Provide the (X, Y) coordinate of the cell's center where the given text is located.  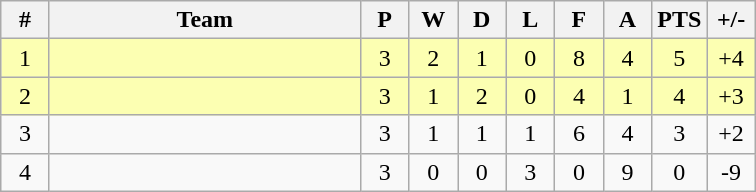
F (580, 20)
W (434, 20)
6 (580, 134)
P (384, 20)
D (482, 20)
8 (580, 58)
Team (204, 20)
A (628, 20)
-9 (732, 172)
+3 (732, 96)
+4 (732, 58)
L (530, 20)
+2 (732, 134)
PTS (680, 20)
# (26, 20)
5 (680, 58)
+/- (732, 20)
9 (628, 172)
